Extract the (X, Y) coordinate from the center of the cell holding the provided text.  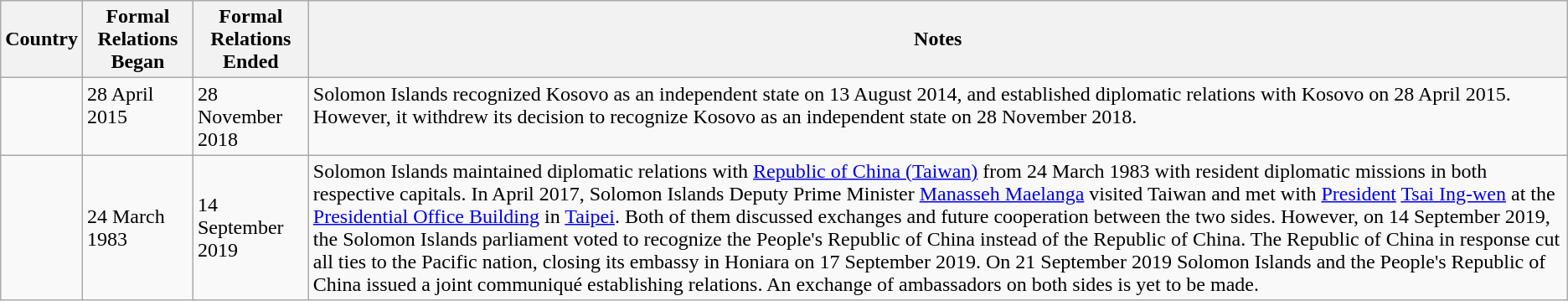
28 November 2018 (250, 117)
Notes (938, 39)
14 September 2019 (250, 228)
28 April 2015 (137, 117)
Formal Relations Ended (250, 39)
Formal Relations Began (137, 39)
Country (42, 39)
24 March 1983 (137, 228)
